Capture the cell that displays the provided text and extract its (X, Y) central coordinate. 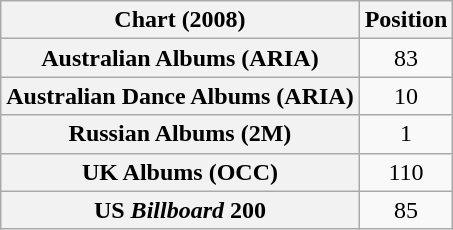
1 (406, 134)
83 (406, 58)
110 (406, 172)
10 (406, 96)
Australian Dance Albums (ARIA) (180, 96)
Australian Albums (ARIA) (180, 58)
Russian Albums (2M) (180, 134)
Chart (2008) (180, 20)
UK Albums (OCC) (180, 172)
US Billboard 200 (180, 210)
85 (406, 210)
Position (406, 20)
